Detect which cell encompasses the target text, then output its [x, y] center coordinate. 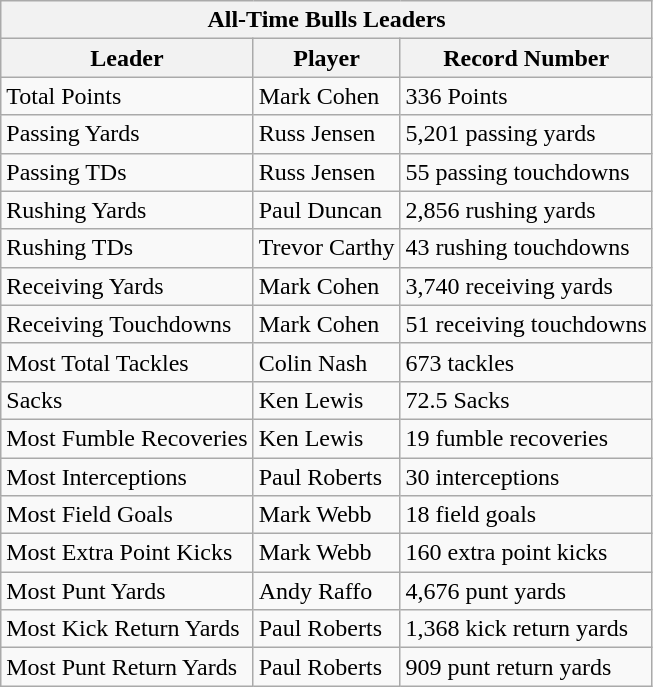
Sacks [127, 400]
336 Points [526, 96]
2,856 rushing yards [526, 210]
51 receiving touchdowns [526, 324]
Player [326, 58]
55 passing touchdowns [526, 172]
Receiving Touchdowns [127, 324]
Receiving Yards [127, 286]
3,740 receiving yards [526, 286]
Rushing TDs [127, 248]
Most Punt Return Yards [127, 667]
Passing Yards [127, 134]
Most Fumble Recoveries [127, 438]
72.5 Sacks [526, 400]
Most Interceptions [127, 477]
30 interceptions [526, 477]
Record Number [526, 58]
Trevor Carthy [326, 248]
1,368 kick return yards [526, 629]
All-Time Bulls Leaders [327, 20]
19 fumble recoveries [526, 438]
Total Points [127, 96]
Andy Raffo [326, 591]
43 rushing touchdowns [526, 248]
Rushing Yards [127, 210]
Most Kick Return Yards [127, 629]
Most Field Goals [127, 515]
Most Punt Yards [127, 591]
Most Extra Point Kicks [127, 553]
Leader [127, 58]
Paul Duncan [326, 210]
5,201 passing yards [526, 134]
160 extra point kicks [526, 553]
18 field goals [526, 515]
Most Total Tackles [127, 362]
4,676 punt yards [526, 591]
673 tackles [526, 362]
909 punt return yards [526, 667]
Colin Nash [326, 362]
Passing TDs [127, 172]
